Capture the cell that displays the provided text and extract its (X, Y) central coordinate. 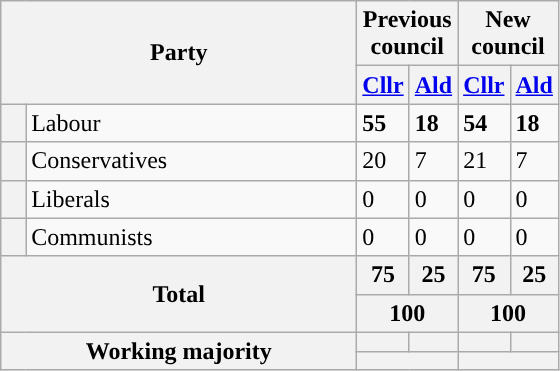
Conservatives (192, 161)
Labour (192, 123)
Liberals (192, 199)
New council (508, 34)
55 (383, 123)
Communists (192, 237)
Party (179, 52)
20 (383, 161)
Working majority (179, 351)
Previous council (408, 34)
21 (484, 161)
54 (484, 123)
Total (179, 294)
